Identify which cell holds the provided text, then report its (x, y) central coordinate. 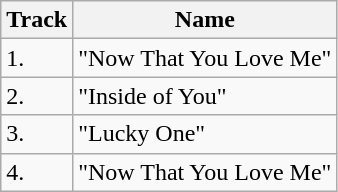
1. (37, 58)
2. (37, 96)
Track (37, 20)
4. (37, 172)
"Lucky One" (205, 134)
Name (205, 20)
"Inside of You" (205, 96)
3. (37, 134)
